Capture the cell that displays the provided text and extract its (X, Y) central coordinate. 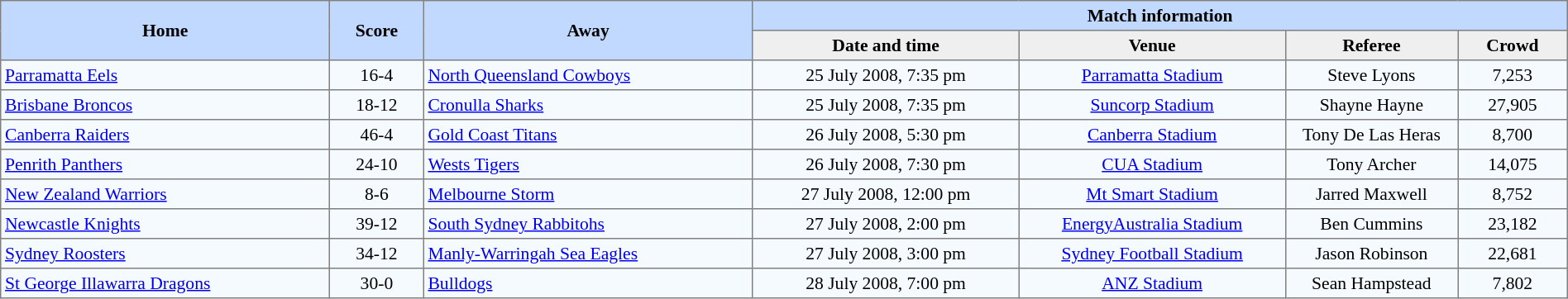
7,802 (1513, 283)
New Zealand Warriors (165, 194)
Date and time (886, 45)
Sean Hampstead (1371, 283)
Venue (1152, 45)
22,681 (1513, 254)
North Queensland Cowboys (588, 75)
8-6 (377, 194)
14,075 (1513, 164)
Bulldogs (588, 283)
EnergyAustralia Stadium (1152, 224)
Sydney Roosters (165, 254)
18-12 (377, 105)
Manly-Warringah Sea Eagles (588, 254)
23,182 (1513, 224)
28 July 2008, 7:00 pm (886, 283)
7,253 (1513, 75)
Suncorp Stadium (1152, 105)
Canberra Stadium (1152, 135)
Tony Archer (1371, 164)
26 July 2008, 7:30 pm (886, 164)
Shayne Hayne (1371, 105)
8,752 (1513, 194)
Jarred Maxwell (1371, 194)
Newcastle Knights (165, 224)
St George Illawarra Dragons (165, 283)
Canberra Raiders (165, 135)
Mt Smart Stadium (1152, 194)
30-0 (377, 283)
Melbourne Storm (588, 194)
Home (165, 31)
ANZ Stadium (1152, 283)
39-12 (377, 224)
CUA Stadium (1152, 164)
Wests Tigers (588, 164)
Tony De Las Heras (1371, 135)
Gold Coast Titans (588, 135)
Referee (1371, 45)
Parramatta Stadium (1152, 75)
27 July 2008, 3:00 pm (886, 254)
8,700 (1513, 135)
Brisbane Broncos (165, 105)
Score (377, 31)
Match information (1159, 16)
Parramatta Eels (165, 75)
46-4 (377, 135)
27,905 (1513, 105)
27 July 2008, 12:00 pm (886, 194)
South Sydney Rabbitohs (588, 224)
Crowd (1513, 45)
26 July 2008, 5:30 pm (886, 135)
Ben Cummins (1371, 224)
24-10 (377, 164)
16-4 (377, 75)
34-12 (377, 254)
Steve Lyons (1371, 75)
Penrith Panthers (165, 164)
Away (588, 31)
27 July 2008, 2:00 pm (886, 224)
Jason Robinson (1371, 254)
Cronulla Sharks (588, 105)
Sydney Football Stadium (1152, 254)
